Locate the cell with the specified text and output its (x, y) center coordinate. 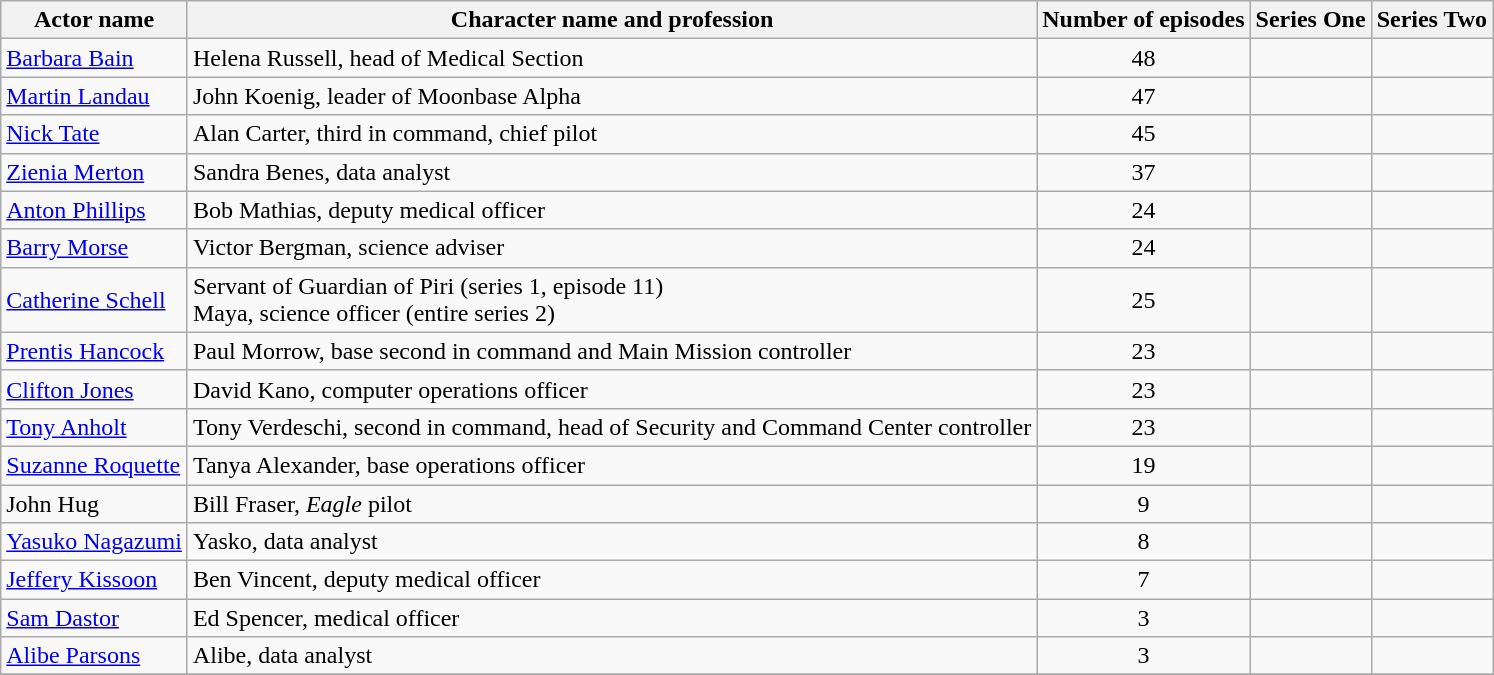
Bob Mathias, deputy medical officer (612, 210)
Clifton Jones (94, 389)
Bill Fraser, Eagle pilot (612, 503)
19 (1144, 465)
Alibe Parsons (94, 656)
Barbara Bain (94, 58)
Helena Russell, head of Medical Section (612, 58)
Prentis Hancock (94, 351)
45 (1144, 134)
Servant of Guardian of Piri (series 1, episode 11)Maya, science officer (entire series 2) (612, 300)
Sandra Benes, data analyst (612, 172)
Series One (1310, 20)
Nick Tate (94, 134)
Alibe, data analyst (612, 656)
Series Two (1432, 20)
Anton Phillips (94, 210)
Character name and profession (612, 20)
Paul Morrow, base second in command and Main Mission controller (612, 351)
Suzanne Roquette (94, 465)
Sam Dastor (94, 618)
Martin Landau (94, 96)
Zienia Merton (94, 172)
Yasko, data analyst (612, 542)
Tanya Alexander, base operations officer (612, 465)
Tony Anholt (94, 427)
Actor name (94, 20)
Ed Spencer, medical officer (612, 618)
Jeffery Kissoon (94, 580)
Ben Vincent, deputy medical officer (612, 580)
Yasuko Nagazumi (94, 542)
Barry Morse (94, 248)
8 (1144, 542)
Catherine Schell (94, 300)
Alan Carter, third in command, chief pilot (612, 134)
25 (1144, 300)
John Hug (94, 503)
9 (1144, 503)
37 (1144, 172)
47 (1144, 96)
48 (1144, 58)
John Koenig, leader of Moonbase Alpha (612, 96)
Tony Verdeschi, second in command, head of Security and Command Center controller (612, 427)
7 (1144, 580)
David Kano, computer operations officer (612, 389)
Number of episodes (1144, 20)
Victor Bergman, science adviser (612, 248)
